Find where the given text appears and provide that cell's center as [x, y] coordinate. 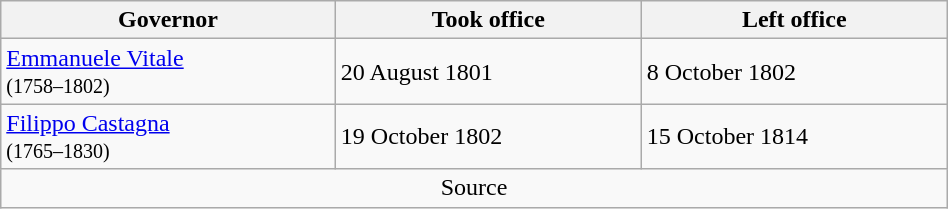
15 October 1814 [794, 136]
19 October 1802 [488, 136]
8 October 1802 [794, 72]
Emmanuele Vitale(1758–1802) [168, 72]
Filippo Castagna(1765–1830) [168, 136]
Source [474, 188]
20 August 1801 [488, 72]
Left office [794, 20]
Took office [488, 20]
Governor [168, 20]
